From the cell containing the given text, extract its center point as [x, y] coordinate. 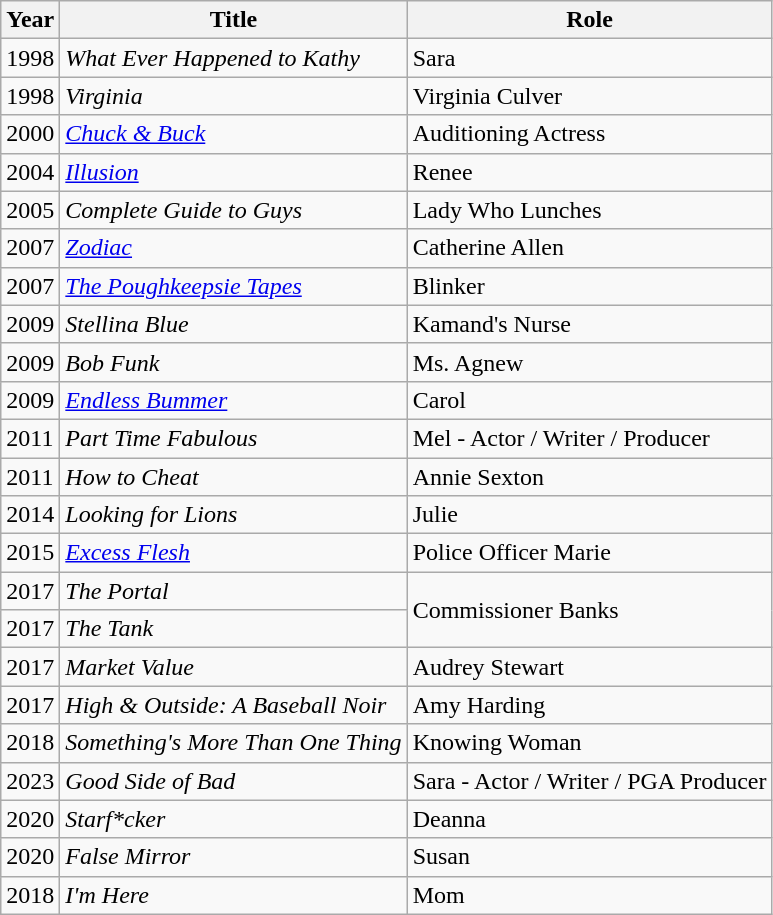
Sara [590, 58]
Kamand's Nurse [590, 324]
Title [234, 20]
High & Outside: A Baseball Noir [234, 705]
Good Side of Bad [234, 781]
Looking for Lions [234, 515]
Part Time Fabulous [234, 438]
2014 [30, 515]
Annie Sexton [590, 477]
Stellina Blue [234, 324]
Excess Flesh [234, 553]
2004 [30, 172]
Audrey Stewart [590, 667]
2000 [30, 134]
Sara - Actor / Writer / PGA Producer [590, 781]
Renee [590, 172]
Catherine Allen [590, 248]
Police Officer Marie [590, 553]
Virginia [234, 96]
Illusion [234, 172]
2023 [30, 781]
Mom [590, 895]
The Portal [234, 591]
Role [590, 20]
Something's More Than One Thing [234, 743]
Blinker [590, 286]
Deanna [590, 819]
Endless Bummer [234, 400]
Knowing Woman [590, 743]
Auditioning Actress [590, 134]
Commissioner Banks [590, 610]
I'm Here [234, 895]
Complete Guide to Guys [234, 210]
The Poughkeepsie Tapes [234, 286]
Virginia Culver [590, 96]
Year [30, 20]
Lady Who Lunches [590, 210]
Carol [590, 400]
False Mirror [234, 857]
2005 [30, 210]
Starf*cker [234, 819]
Bob Funk [234, 362]
Chuck & Buck [234, 134]
What Ever Happened to Kathy [234, 58]
Ms. Agnew [590, 362]
Amy Harding [590, 705]
Mel - Actor / Writer / Producer [590, 438]
The Tank [234, 629]
Zodiac [234, 248]
2015 [30, 553]
How to Cheat [234, 477]
Julie [590, 515]
Susan [590, 857]
Market Value [234, 667]
